Return the [X, Y] coordinate for the center point of the cell that contains the specified text.  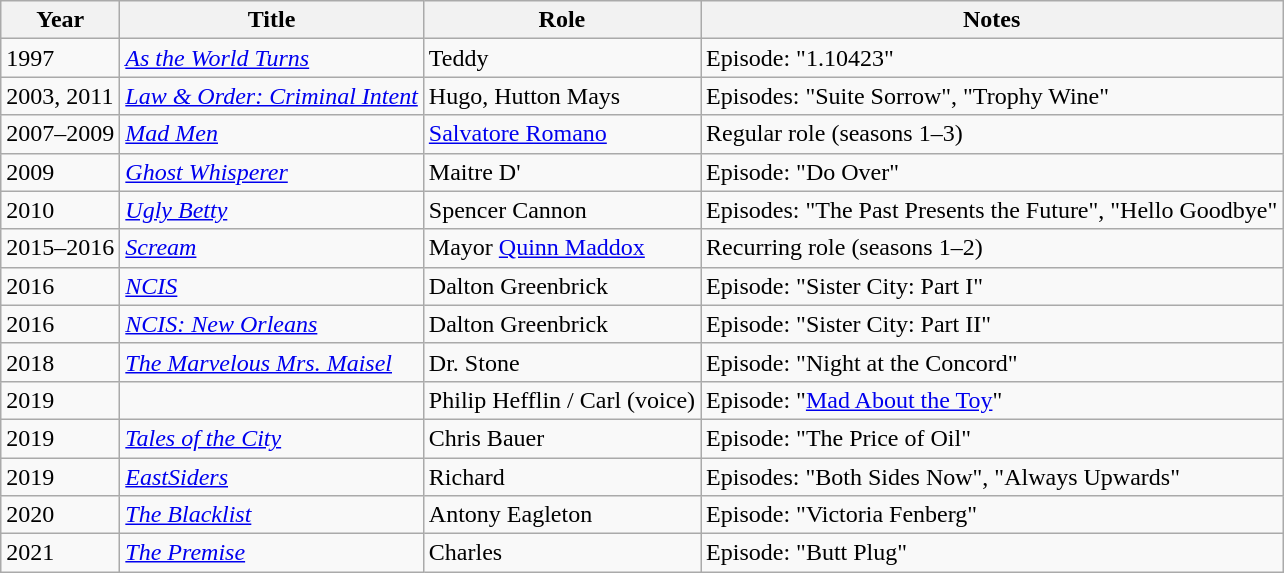
2018 [60, 362]
2020 [60, 515]
EastSiders [272, 477]
Dr. Stone [562, 362]
Richard [562, 477]
Episode: "The Price of Oil" [992, 438]
Ghost Whisperer [272, 172]
2015–2016 [60, 248]
Maitre D' [562, 172]
Episode: "Do Over" [992, 172]
NCIS [272, 286]
Episode: "Sister City: Part I" [992, 286]
Chris Bauer [562, 438]
Charles [562, 553]
As the World Turns [272, 58]
Regular role (seasons 1–3) [992, 134]
Episode: "Victoria Fenberg" [992, 515]
Episode: "Sister City: Part II" [992, 324]
Salvatore Romano [562, 134]
2010 [60, 210]
Spencer Cannon [562, 210]
Mad Men [272, 134]
Mayor Quinn Maddox [562, 248]
Episodes: "Suite Sorrow", "Trophy Wine" [992, 96]
Episode: "Butt Plug" [992, 553]
The Premise [272, 553]
2003, 2011 [60, 96]
Teddy [562, 58]
Episodes: "Both Sides Now", "Always Upwards" [992, 477]
2009 [60, 172]
Role [562, 20]
Episode: "Mad About the Toy" [992, 400]
2021 [60, 553]
Law & Order: Criminal Intent [272, 96]
Episode: "Night at the Concord" [992, 362]
Scream [272, 248]
Hugo, Hutton Mays [562, 96]
Episodes: "The Past Presents the Future", "Hello Goodbye" [992, 210]
Tales of the City [272, 438]
The Marvelous Mrs. Maisel [272, 362]
Notes [992, 20]
Philip Hefflin / Carl (voice) [562, 400]
2007–2009 [60, 134]
Antony Eagleton [562, 515]
Title [272, 20]
Ugly Betty [272, 210]
Year [60, 20]
Episode: "1.10423" [992, 58]
Recurring role (seasons 1–2) [992, 248]
The Blacklist [272, 515]
NCIS: New Orleans [272, 324]
1997 [60, 58]
